Return (X, Y) of the center of cell containing provided text 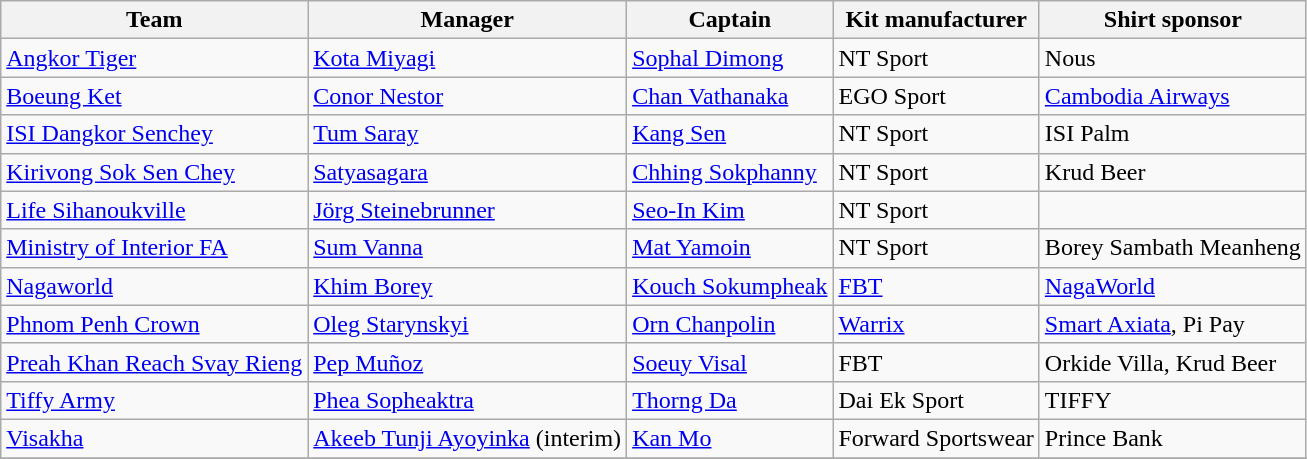
Seo-In Kim (730, 210)
Manager (468, 20)
Life Sihanoukville (154, 210)
TIFFY (1172, 400)
Angkor Tiger (154, 58)
Cambodia Airways (1172, 96)
Kang Sen (730, 134)
Soeuy Visal (730, 362)
Forward Sportswear (936, 438)
Dai Ek Sport (936, 400)
Kit manufacturer (936, 20)
Phnom Penh Crown (154, 324)
Orkide Villa, Krud Beer (1172, 362)
Thorng Da (730, 400)
Nous (1172, 58)
Tiffy Army (154, 400)
Captain (730, 20)
Sum Vanna (468, 248)
ISI Dangkor Senchey (154, 134)
NagaWorld (1172, 286)
Ministry of Interior FA (154, 248)
Preah Khan Reach Svay Rieng (154, 362)
Kirivong Sok Sen Chey (154, 172)
Phea Sopheaktra (468, 400)
Sophal Dimong (730, 58)
EGO Sport (936, 96)
Chhing Sokphanny (730, 172)
Kouch Sokumpheak (730, 286)
ISI Palm (1172, 134)
Warrix (936, 324)
Team (154, 20)
Kan Mo (730, 438)
Jörg Steinebrunner (468, 210)
Tum Saray (468, 134)
Satyasagara (468, 172)
Krud Beer (1172, 172)
Smart Axiata, Pi Pay (1172, 324)
Prince Bank (1172, 438)
Chan Vathanaka (730, 96)
Nagaworld (154, 286)
Visakha (154, 438)
Kota Miyagi (468, 58)
Pep Muñoz (468, 362)
Orn Chanpolin (730, 324)
Oleg Starynskyi (468, 324)
Boeung Ket (154, 96)
Mat Yamoin (730, 248)
Akeeb Tunji Ayoyinka (interim) (468, 438)
Conor Nestor (468, 96)
Borey Sambath Meanheng (1172, 248)
Khim Borey (468, 286)
Shirt sponsor (1172, 20)
